Output the [X, Y] coordinate of the center of the cell containing the given text.  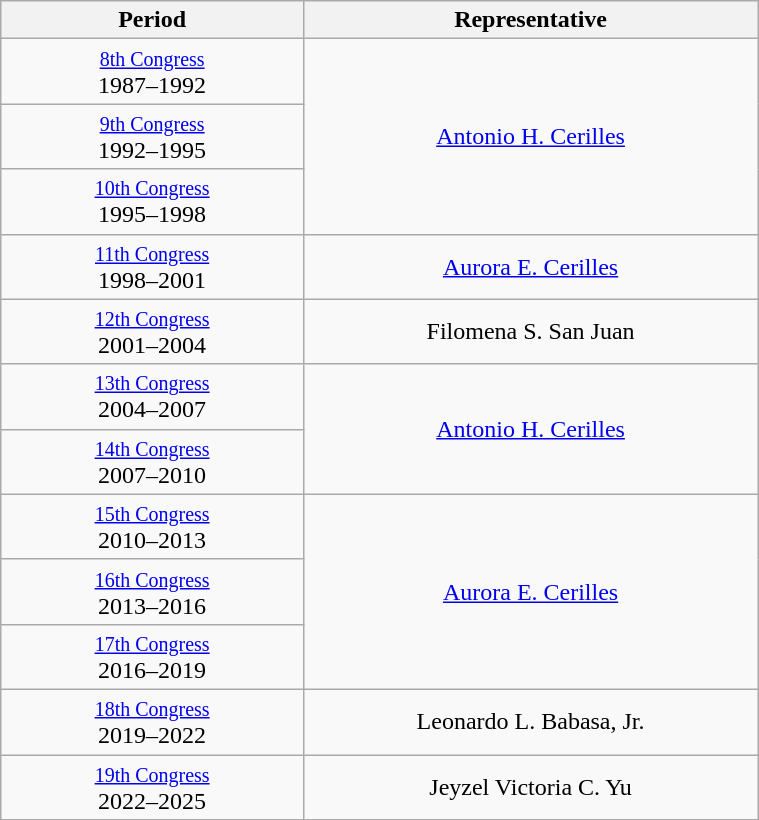
9th Congress1992–1995 [152, 136]
15th Congress2010–2013 [152, 526]
19th Congress2022–2025 [152, 786]
Period [152, 20]
16th Congress2013–2016 [152, 592]
Jeyzel Victoria C. Yu [530, 786]
Representative [530, 20]
13th Congress2004–2007 [152, 396]
10th Congress1995–1998 [152, 202]
14th Congress2007–2010 [152, 462]
18th Congress2019–2022 [152, 722]
8th Congress1987–1992 [152, 72]
Filomena S. San Juan [530, 332]
17th Congress2016–2019 [152, 656]
Leonardo L. Babasa, Jr. [530, 722]
12th Congress2001–2004 [152, 332]
11th Congress1998–2001 [152, 266]
